Extract the [X, Y] coordinate from the center of the cell holding the provided text.  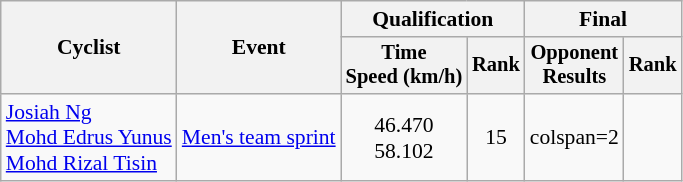
15 [496, 138]
colspan=2 [574, 138]
TimeSpeed (km/h) [404, 66]
Men's team sprint [259, 138]
46.47058.102 [404, 138]
Cyclist [89, 48]
Final [604, 19]
Josiah NgMohd Edrus YunusMohd Rizal Tisin [89, 138]
Event [259, 48]
Qualification [433, 19]
OpponentResults [574, 66]
